Locate the cell with the specified text and output its [x, y] center coordinate. 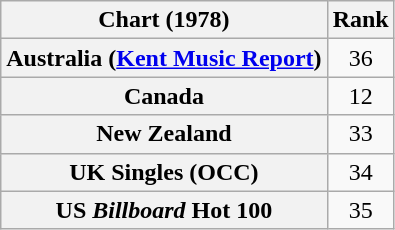
36 [360, 58]
Canada [164, 96]
New Zealand [164, 134]
UK Singles (OCC) [164, 172]
12 [360, 96]
Chart (1978) [164, 20]
Rank [360, 20]
34 [360, 172]
33 [360, 134]
US Billboard Hot 100 [164, 210]
35 [360, 210]
Australia (Kent Music Report) [164, 58]
